Capture the cell that displays the provided text and extract its (x, y) central coordinate. 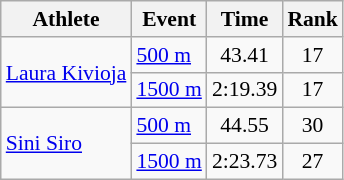
27 (312, 162)
Sini Siro (66, 144)
Athlete (66, 19)
43.41 (244, 55)
2:19.39 (244, 90)
Laura Kivioja (66, 72)
Time (244, 19)
44.55 (244, 126)
30 (312, 126)
2:23.73 (244, 162)
Event (168, 19)
Rank (312, 19)
